For the text-containing cell, return its midpoint in [X, Y] coordinate format. 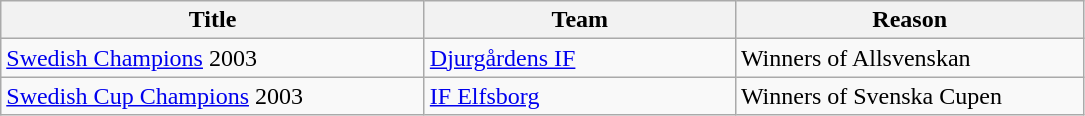
Winners of Svenska Cupen [910, 96]
Djurgårdens IF [580, 58]
Reason [910, 20]
Title [213, 20]
Swedish Cup Champions 2003 [213, 96]
Team [580, 20]
Swedish Champions 2003 [213, 58]
Winners of Allsvenskan [910, 58]
IF Elfsborg [580, 96]
